Scan for the cell matching the given text and deliver its [X, Y] coordinate at center. 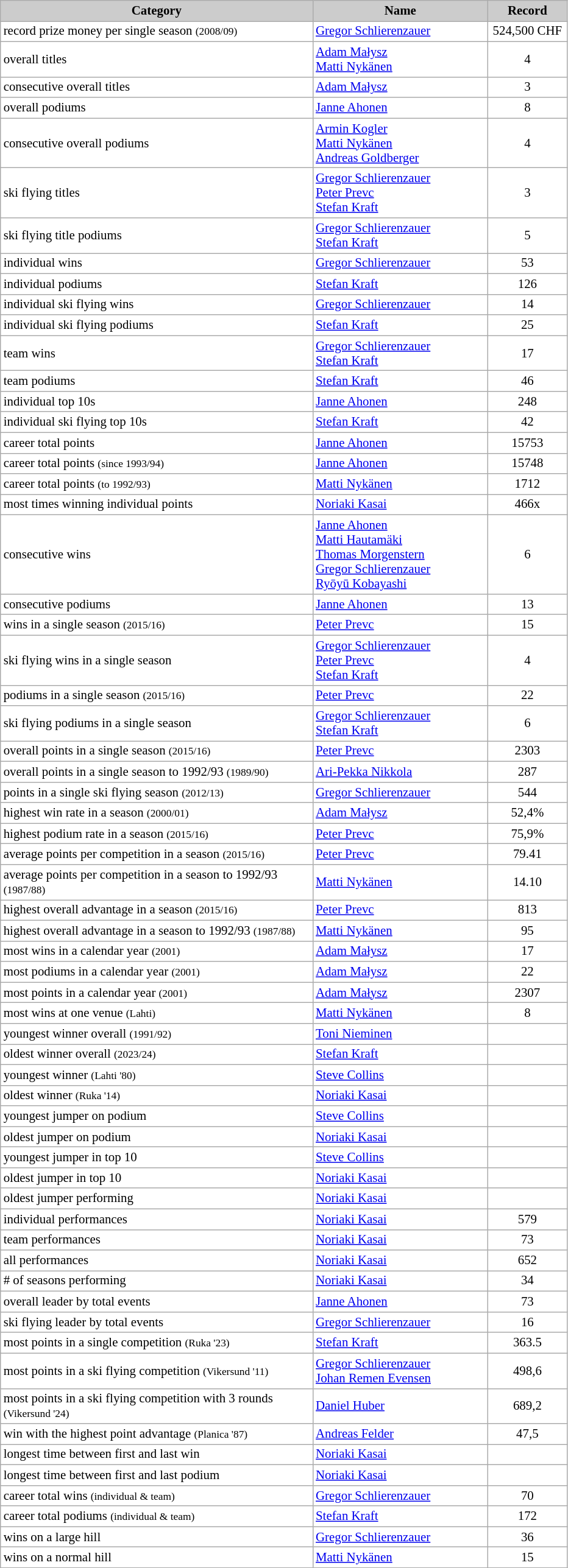
win with the highest point advantage (Planica '87) [157, 1434]
overall points in a single season (2015/16) [157, 751]
544 [527, 792]
individual top 10s [157, 401]
record prize money per single season (2008/09) [157, 31]
813 [527, 910]
consecutive podiums [157, 604]
Gregor Schlierenzauer Johan Remen Evensen [400, 1371]
13 [527, 604]
oldest jumper performing [157, 1198]
average points per competition in a season (2015/16) [157, 854]
172 [527, 1516]
team performances [157, 1240]
most points in a calendar year (2001) [157, 993]
ski flying podiums in a single season [157, 723]
1712 [527, 484]
oldest jumper on podium [157, 1137]
15753 [527, 443]
most wins at one venue (Lahti) [157, 1013]
overall points in a single season to 1992/93 (1989/90) [157, 772]
career total wins (individual & team) [157, 1496]
all performances [157, 1260]
career total points [157, 443]
oldest winner overall (2023/24) [157, 1054]
overall titles [157, 59]
most times winning individual points [157, 505]
consecutive wins [157, 555]
Andreas Felder [400, 1434]
95 [527, 930]
overall podiums [157, 108]
14.10 [527, 882]
longest time between first and last podium [157, 1475]
689,2 [527, 1406]
25 [527, 325]
longest time between first and last win [157, 1455]
34 [527, 1281]
2307 [527, 993]
363.5 [527, 1343]
highest overall advantage in a season to 1992/93 (1987/88) [157, 930]
Armin Kogler Matti Nykänen Andreas Goldberger [400, 143]
ski flying title podiums [157, 236]
Name [400, 11]
highest win rate in a season (2000/01) [157, 813]
consecutive overall podiums [157, 143]
youngest winner (Lahti '80) [157, 1075]
most points in a ski flying competition (Vikersund '11) [157, 1371]
53 [527, 263]
466x [527, 505]
individual ski flying wins [157, 304]
highest podium rate in a season (2015/16) [157, 834]
individual wins [157, 263]
Toni Nieminen [400, 1034]
126 [527, 284]
Record [527, 11]
individual ski flying podiums [157, 325]
individual podiums [157, 284]
overall leader by total events [157, 1302]
most podiums in a calendar year (2001) [157, 972]
team wins [157, 353]
individual ski flying top 10s [157, 422]
Daniel Huber [400, 1406]
ski flying wins in a single season [157, 660]
ski flying titles [157, 193]
wins in a single season (2015/16) [157, 625]
wins on a large hill [157, 1537]
youngest winner overall (1991/92) [157, 1034]
oldest jumper in top 10 [157, 1178]
Adam Małysz Matti Nykänen [400, 59]
podiums in a single season (2015/16) [157, 695]
248 [527, 401]
5 [527, 236]
most points in a ski flying competition with 3 rounds (Vikersund '24) [157, 1406]
career total points (since 1993/94) [157, 463]
ski flying leader by total events [157, 1322]
career total podiums (individual & team) [157, 1516]
52,4% [527, 813]
individual performances [157, 1219]
points in a single ski flying season (2012/13) [157, 792]
42 [527, 422]
# of seasons performing [157, 1281]
consecutive overall titles [157, 87]
Category [157, 11]
youngest jumper on podium [157, 1116]
652 [527, 1260]
2303 [527, 751]
287 [527, 772]
average points per competition in a season to 1992/93 (1987/88) [157, 882]
75,9% [527, 834]
79.41 [527, 854]
524,500 CHF [527, 31]
36 [527, 1537]
most wins in a calendar year (2001) [157, 951]
16 [527, 1322]
15748 [527, 463]
579 [527, 1219]
70 [527, 1496]
Ari-Pekka Nikkola [400, 772]
career total points (to 1992/93) [157, 484]
team podiums [157, 381]
46 [527, 381]
Janne Ahonen Matti Hautamäki Thomas Morgenstern Gregor Schlierenzauer Ryōyū Kobayashi [400, 555]
oldest winner (Ruka '14) [157, 1095]
498,6 [527, 1371]
14 [527, 304]
youngest jumper in top 10 [157, 1158]
highest overall advantage in a season (2015/16) [157, 910]
wins on a normal hill [157, 1558]
47,5 [527, 1434]
most points in a single competition (Ruka '23) [157, 1343]
